Extract the [X, Y] coordinate from the center of the cell holding the provided text.  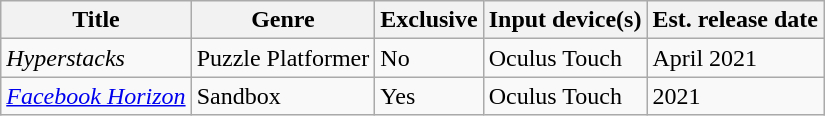
Title [96, 20]
Yes [429, 96]
2021 [736, 96]
April 2021 [736, 58]
Genre [283, 20]
Exclusive [429, 20]
Hyperstacks [96, 58]
Est. release date [736, 20]
Input device(s) [565, 20]
Facebook Horizon [96, 96]
No [429, 58]
Puzzle Platformer [283, 58]
Sandbox [283, 96]
